Search for the cell housing the specified text and yield its [X, Y] center coordinate. 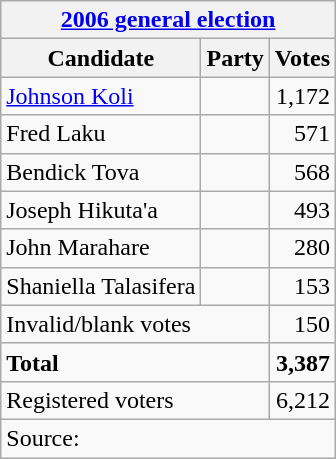
3,387 [302, 362]
Joseph Hikuta'a [101, 210]
Total [136, 362]
Registered voters [136, 400]
6,212 [302, 400]
John Marahare [101, 248]
280 [302, 248]
Candidate [101, 58]
Johnson Koli [101, 96]
Votes [302, 58]
568 [302, 172]
Fred Laku [101, 134]
Shaniella Talasifera [101, 286]
2006 general election [168, 20]
1,172 [302, 96]
153 [302, 286]
Party [235, 58]
571 [302, 134]
Invalid/blank votes [136, 324]
Source: [168, 438]
150 [302, 324]
Bendick Tova [101, 172]
493 [302, 210]
